Search for the cell housing the specified text and yield its [x, y] center coordinate. 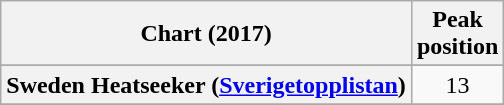
Peakposition [457, 34]
Chart (2017) [206, 34]
Sweden Heatseeker (Sverigetopplistan) [206, 85]
13 [457, 85]
